Detect which cell encompasses the target text, then output its (X, Y) center coordinate. 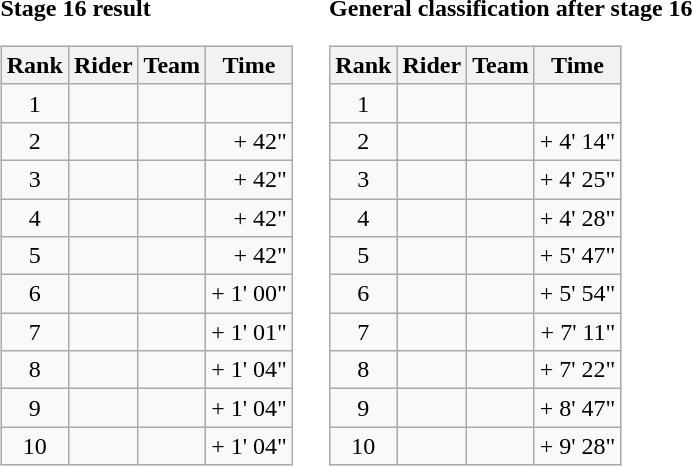
+ 1' 00" (250, 294)
+ 7' 11" (578, 332)
+ 8' 47" (578, 408)
+ 4' 14" (578, 141)
+ 4' 28" (578, 217)
+ 4' 25" (578, 179)
+ 5' 47" (578, 256)
+ 9' 28" (578, 446)
+ 1' 01" (250, 332)
+ 5' 54" (578, 294)
+ 7' 22" (578, 370)
